Determine the [X, Y] coordinate at the center of the cell enclosing the given text.  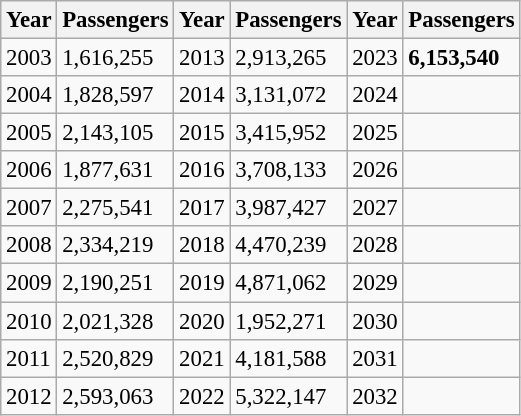
2,190,251 [116, 283]
2,275,541 [116, 208]
2016 [202, 170]
2020 [202, 321]
2009 [29, 283]
6,153,540 [462, 58]
5,322,147 [288, 396]
2010 [29, 321]
2031 [375, 358]
1,828,597 [116, 95]
2013 [202, 58]
2025 [375, 133]
2,143,105 [116, 133]
2018 [202, 245]
2021 [202, 358]
2006 [29, 170]
2014 [202, 95]
2,520,829 [116, 358]
1,616,255 [116, 58]
4,181,588 [288, 358]
2028 [375, 245]
2007 [29, 208]
2019 [202, 283]
2026 [375, 170]
2005 [29, 133]
4,871,062 [288, 283]
2,334,219 [116, 245]
2,593,063 [116, 396]
2023 [375, 58]
2022 [202, 396]
1,877,631 [116, 170]
2012 [29, 396]
3,131,072 [288, 95]
2017 [202, 208]
2032 [375, 396]
2,021,328 [116, 321]
2027 [375, 208]
2024 [375, 95]
2029 [375, 283]
2011 [29, 358]
2003 [29, 58]
3,708,133 [288, 170]
2015 [202, 133]
2008 [29, 245]
3,987,427 [288, 208]
2030 [375, 321]
2,913,265 [288, 58]
1,952,271 [288, 321]
4,470,239 [288, 245]
2004 [29, 95]
3,415,952 [288, 133]
